Locate the cell with the specified text and output its (X, Y) center coordinate. 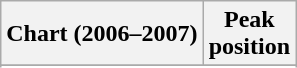
Peakposition (249, 34)
Chart (2006–2007) (102, 34)
